Search for the cell housing the specified text and yield its [x, y] center coordinate. 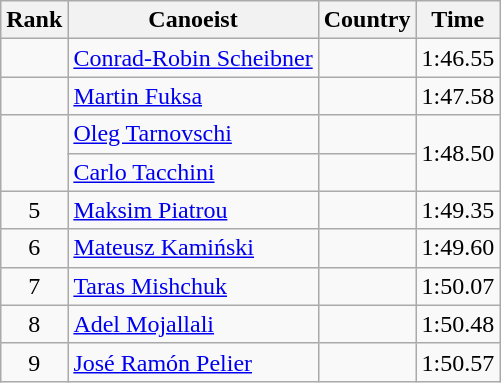
Canoeist [193, 20]
7 [34, 286]
1:48.50 [458, 153]
5 [34, 210]
9 [34, 362]
Country [367, 20]
Carlo Tacchini [193, 172]
1:50.07 [458, 286]
8 [34, 324]
Maksim Piatrou [193, 210]
Martin Fuksa [193, 96]
1:50.48 [458, 324]
Mateusz Kamiński [193, 248]
José Ramón Pelier [193, 362]
1:49.60 [458, 248]
6 [34, 248]
Rank [34, 20]
Oleg Tarnovschi [193, 134]
1:50.57 [458, 362]
Adel Mojallali [193, 324]
Conrad-Robin Scheibner [193, 58]
1:46.55 [458, 58]
Taras Mishchuk [193, 286]
Time [458, 20]
1:49.35 [458, 210]
1:47.58 [458, 96]
